Return [x, y] of the center of cell containing provided text 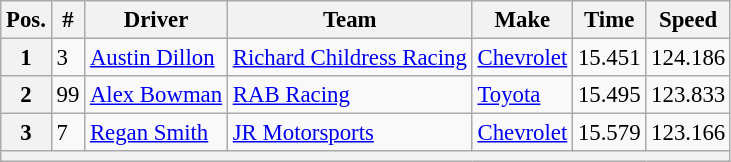
123.166 [688, 133]
2 [26, 95]
Austin Dillon [156, 58]
15.579 [610, 133]
15.495 [610, 95]
Speed [688, 20]
15.451 [610, 58]
Regan Smith [156, 133]
Toyota [522, 95]
# [68, 20]
JR Motorsports [350, 133]
123.833 [688, 95]
Team [350, 20]
Make [522, 20]
1 [26, 58]
99 [68, 95]
Driver [156, 20]
RAB Racing [350, 95]
124.186 [688, 58]
7 [68, 133]
Pos. [26, 20]
Alex Bowman [156, 95]
Time [610, 20]
Richard Childress Racing [350, 58]
